Output the (x, y) coordinate of the center of the cell containing the given text.  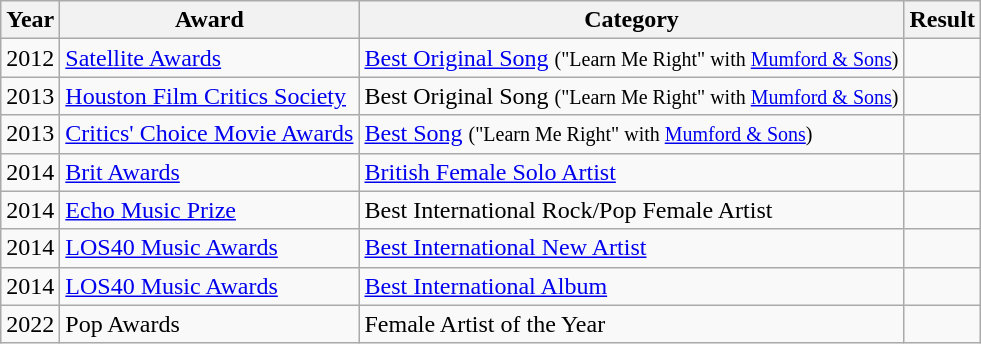
Best International Rock/Pop Female Artist (632, 210)
Houston Film Critics Society (210, 96)
British Female Solo Artist (632, 172)
Award (210, 20)
Result (942, 20)
Year (30, 20)
Echo Music Prize (210, 210)
Female Artist of the Year (632, 324)
Best International New Artist (632, 248)
Pop Awards (210, 324)
Satellite Awards (210, 58)
Critics' Choice Movie Awards (210, 134)
2012 (30, 58)
Category (632, 20)
Best International Album (632, 286)
Brit Awards (210, 172)
Best Song ("Learn Me Right" with Mumford & Sons) (632, 134)
2022 (30, 324)
